Provide the (X, Y) coordinate of the cell's center where the given text is located.  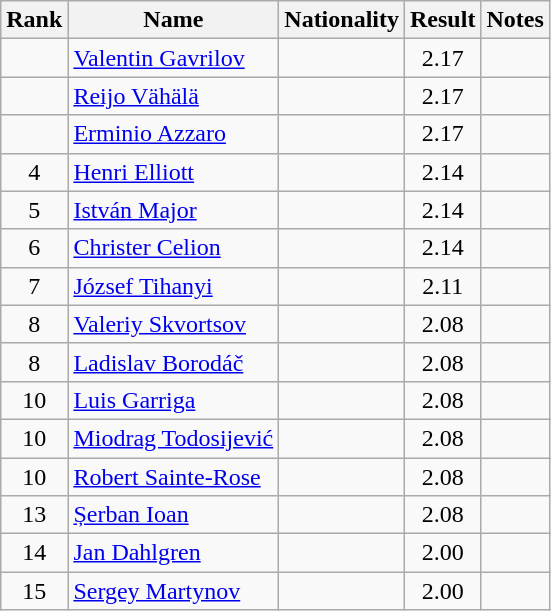
Christer Celion (174, 248)
Miodrag Todosijević (174, 438)
4 (34, 172)
Sergey Martynov (174, 591)
Rank (34, 20)
Valeriy Skvortsov (174, 324)
Jan Dahlgren (174, 553)
Șerban Ioan (174, 515)
14 (34, 553)
Name (174, 20)
6 (34, 248)
Valentin Gavrilov (174, 58)
2.11 (443, 286)
József Tihanyi (174, 286)
Notes (515, 20)
Luis Garriga (174, 400)
5 (34, 210)
Nationality (342, 20)
Robert Sainte-Rose (174, 477)
István Major (174, 210)
Reijo Vähälä (174, 96)
Henri Elliott (174, 172)
15 (34, 591)
Result (443, 20)
Ladislav Borodáč (174, 362)
7 (34, 286)
Erminio Azzaro (174, 134)
13 (34, 515)
